From the cell containing the given text, extract its center point as (x, y) coordinate. 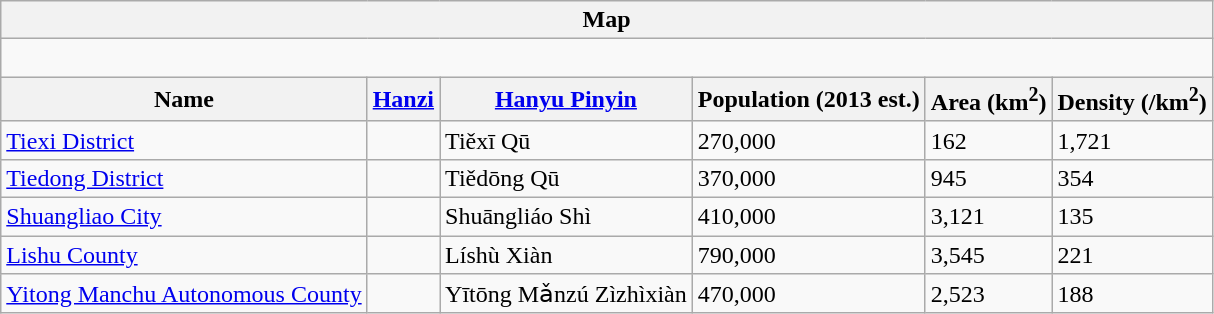
135 (1132, 217)
Tiědōng Qū (566, 178)
Map (607, 20)
Tiěxī Qū (566, 140)
Hanzi (403, 100)
Yītōng Mǎnzú Zìzhìxiàn (566, 294)
Shuāngliáo Shì (566, 217)
3,545 (988, 255)
Name (184, 100)
Yitong Manchu Autonomous County (184, 294)
Tiexi District (184, 140)
Shuangliao City (184, 217)
Density (/km2) (1132, 100)
Hanyu Pinyin (566, 100)
3,121 (988, 217)
Population (2013 est.) (808, 100)
221 (1132, 255)
Líshù Xiàn (566, 255)
790,000 (808, 255)
270,000 (808, 140)
Area (km2) (988, 100)
Tiedong District (184, 178)
370,000 (808, 178)
Lishu County (184, 255)
2,523 (988, 294)
162 (988, 140)
945 (988, 178)
1,721 (1132, 140)
410,000 (808, 217)
354 (1132, 178)
470,000 (808, 294)
188 (1132, 294)
